Search for the cell housing the specified text and yield its (x, y) center coordinate. 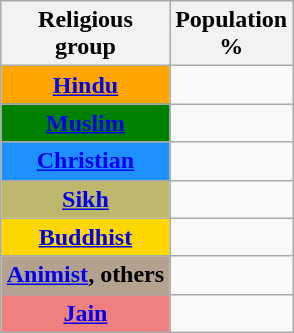
Jain (85, 313)
Hindu (85, 85)
Religiousgroup (85, 34)
Christian (85, 161)
Sikh (85, 199)
Buddhist (85, 237)
Muslim (85, 123)
Population % (232, 34)
Animist, others (85, 275)
